Capture the cell that displays the provided text and extract its [X, Y] central coordinate. 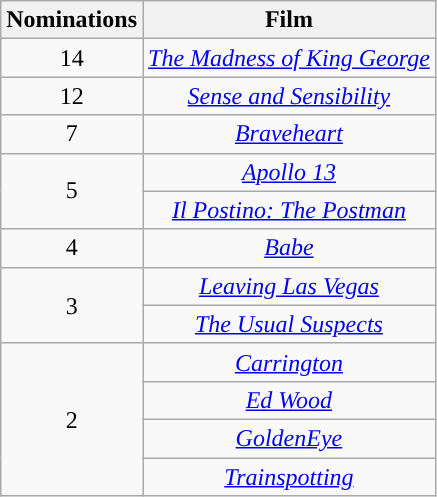
Braveheart [288, 134]
Il Postino: The Postman [288, 210]
The Usual Suspects [288, 324]
Nominations [72, 20]
The Madness of King George [288, 58]
4 [72, 248]
GoldenEye [288, 438]
Babe [288, 248]
Leaving Las Vegas [288, 286]
14 [72, 58]
2 [72, 419]
Carrington [288, 362]
3 [72, 305]
Ed Wood [288, 400]
5 [72, 191]
Sense and Sensibility [288, 96]
Trainspotting [288, 477]
Apollo 13 [288, 172]
12 [72, 96]
7 [72, 134]
Film [288, 20]
